Return (X, Y) of the center of cell containing provided text 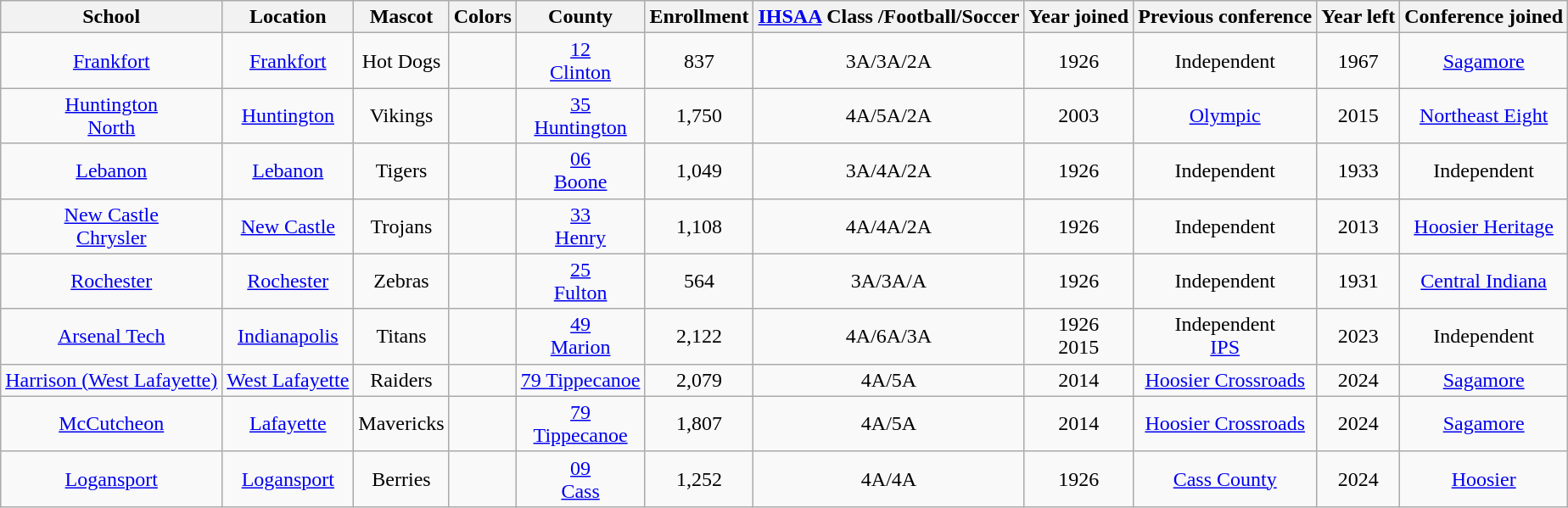
1,108 (699, 226)
09 Cass (580, 478)
06 Boone (580, 171)
49 Marion (580, 336)
Huntington North (112, 115)
IndependentIPS (1225, 336)
4A/4A/2A (889, 226)
2003 (1079, 115)
School (112, 17)
Year left (1358, 17)
Previous conference (1225, 17)
Vikings (401, 115)
2,079 (699, 380)
3A/4A/2A (889, 171)
Hot Dogs (401, 61)
3A/3A/A (889, 282)
West Lafayette (288, 380)
2013 (1358, 226)
33 Henry (580, 226)
New Castle (288, 226)
1,750 (699, 115)
1933 (1358, 171)
Zebras (401, 282)
2,122 (699, 336)
Colors (482, 17)
Hoosier (1484, 478)
Harrison (West Lafayette) (112, 380)
Central Indiana (1484, 282)
Cass County (1225, 478)
Indianapolis (288, 336)
1,252 (699, 478)
Olympic (1225, 115)
Lafayette (288, 424)
Berries (401, 478)
Trojans (401, 226)
1,049 (699, 171)
Hoosier Heritage (1484, 226)
4A/4A (889, 478)
Mavericks (401, 424)
Year joined (1079, 17)
2015 (1358, 115)
1967 (1358, 61)
25 Fulton (580, 282)
County (580, 17)
1,807 (699, 424)
Conference joined (1484, 17)
12 Clinton (580, 61)
Arsenal Tech (112, 336)
3A/3A/2A (889, 61)
McCutcheon (112, 424)
Huntington (288, 115)
Tigers (401, 171)
Raiders (401, 380)
837 (699, 61)
4A/6A/3A (889, 336)
IHSAA Class /Football/Soccer (889, 17)
19262015 (1079, 336)
Northeast Eight (1484, 115)
1931 (1358, 282)
New Castle Chrysler (112, 226)
564 (699, 282)
Titans (401, 336)
2023 (1358, 336)
35 Huntington (580, 115)
Enrollment (699, 17)
4A/5A/2A (889, 115)
Mascot (401, 17)
Location (288, 17)
